Scan for the cell matching the given text and deliver its [x, y] coordinate at center. 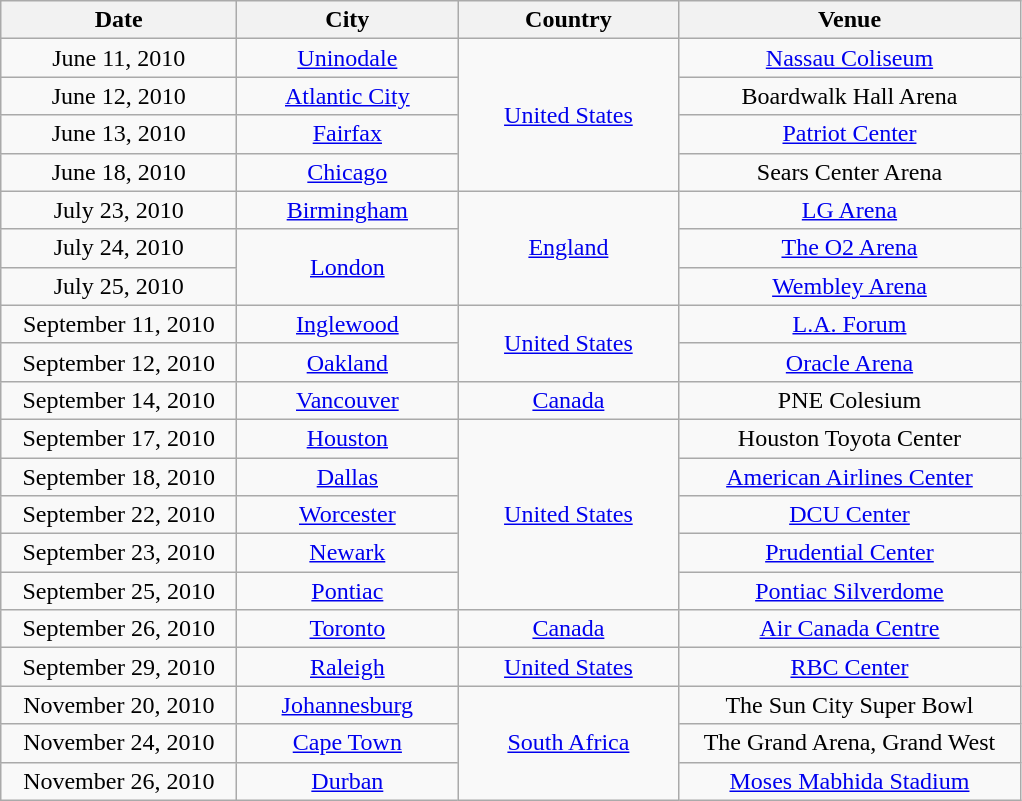
June 18, 2010 [119, 172]
DCU Center [850, 515]
June 11, 2010 [119, 58]
Boardwalk Hall Arena [850, 96]
American Airlines Center [850, 477]
Moses Mabhida Stadium [850, 781]
Cape Town [348, 743]
The Grand Arena, Grand West [850, 743]
Johannesburg [348, 705]
Raleigh [348, 667]
September 11, 2010 [119, 324]
Newark [348, 553]
Chicago [348, 172]
Dallas [348, 477]
September 26, 2010 [119, 629]
September 25, 2010 [119, 591]
Oakland [348, 362]
Houston Toyota Center [850, 438]
Pontiac Silverdome [850, 591]
Toronto [348, 629]
City [348, 20]
Prudential Center [850, 553]
September 17, 2010 [119, 438]
July 25, 2010 [119, 286]
Date [119, 20]
Pontiac [348, 591]
Atlantic City [348, 96]
September 22, 2010 [119, 515]
London [348, 267]
September 29, 2010 [119, 667]
September 14, 2010 [119, 400]
July 23, 2010 [119, 210]
September 18, 2010 [119, 477]
Oracle Arena [850, 362]
Sears Center Arena [850, 172]
Inglewood [348, 324]
November 24, 2010 [119, 743]
Vancouver [348, 400]
Air Canada Centre [850, 629]
Country [568, 20]
Nassau Coliseum [850, 58]
Venue [850, 20]
Wembley Arena [850, 286]
July 24, 2010 [119, 248]
Fairfax [348, 134]
June 13, 2010 [119, 134]
Worcester [348, 515]
The Sun City Super Bowl [850, 705]
Durban [348, 781]
England [568, 248]
The O2 Arena [850, 248]
June 12, 2010 [119, 96]
Houston [348, 438]
Patriot Center [850, 134]
LG Arena [850, 210]
September 23, 2010 [119, 553]
Uninodale [348, 58]
November 26, 2010 [119, 781]
November 20, 2010 [119, 705]
September 12, 2010 [119, 362]
RBC Center [850, 667]
South Africa [568, 743]
Birmingham [348, 210]
L.A. Forum [850, 324]
PNE Colesium [850, 400]
